From the cell containing the given text, extract its center point as [x, y] coordinate. 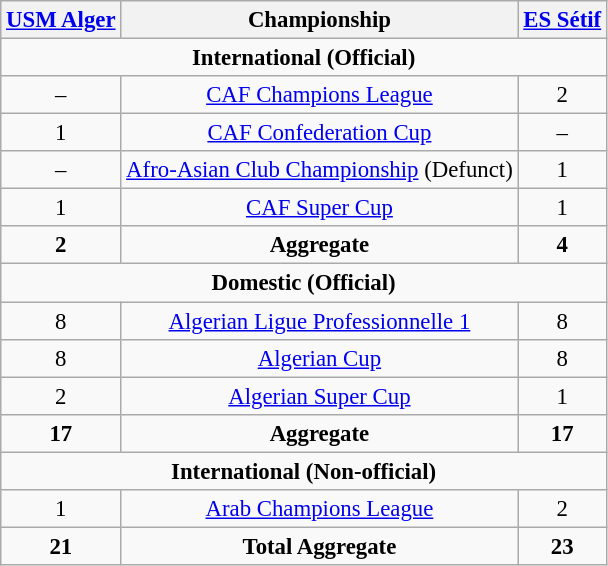
USM Alger [61, 20]
International (Official) [304, 58]
CAF Super Cup [320, 208]
ES Sétif [562, 20]
CAF Champions League [320, 95]
International (Non-official) [304, 471]
CAF Confederation Cup [320, 133]
21 [61, 546]
Championship [320, 20]
Afro-Asian Club Championship (Defunct) [320, 170]
Total Aggregate [320, 546]
Arab Champions League [320, 509]
Algerian Cup [320, 358]
Algerian Super Cup [320, 396]
Algerian Ligue Professionnelle 1 [320, 321]
23 [562, 546]
Domestic (Official) [304, 283]
4 [562, 245]
